Extract the (X, Y) coordinate from the center of the cell holding the provided text.  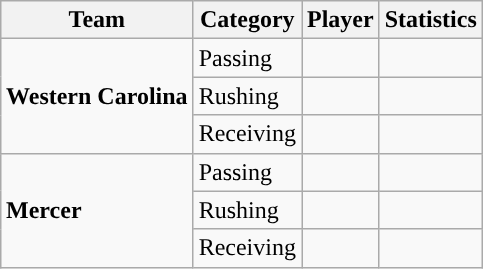
Western Carolina (98, 96)
Team (98, 20)
Statistics (430, 20)
Mercer (98, 210)
Category (247, 20)
Player (341, 20)
